Return the [x, y] coordinate for the center point of the cell that contains the specified text.  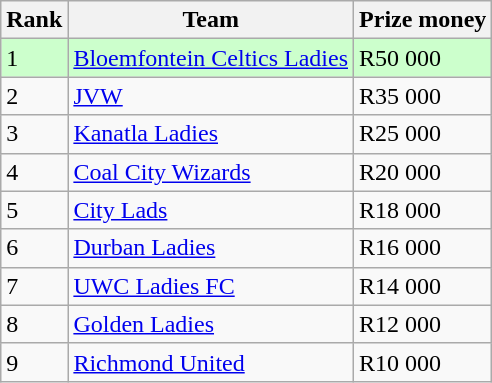
Golden Ladies [211, 324]
R10 000 [423, 362]
2 [34, 96]
9 [34, 362]
Richmond United [211, 362]
R50 000 [423, 58]
4 [34, 172]
Kanatla Ladies [211, 134]
UWC Ladies FC [211, 286]
R18 000 [423, 210]
8 [34, 324]
3 [34, 134]
Coal City Wizards [211, 172]
R20 000 [423, 172]
R16 000 [423, 248]
1 [34, 58]
R25 000 [423, 134]
R12 000 [423, 324]
6 [34, 248]
Rank [34, 20]
R14 000 [423, 286]
Durban Ladies [211, 248]
Prize money [423, 20]
7 [34, 286]
City Lads [211, 210]
Bloemfontein Celtics Ladies [211, 58]
R35 000 [423, 96]
5 [34, 210]
Team [211, 20]
JVW [211, 96]
